Detect which cell encompasses the target text, then output its [X, Y] center coordinate. 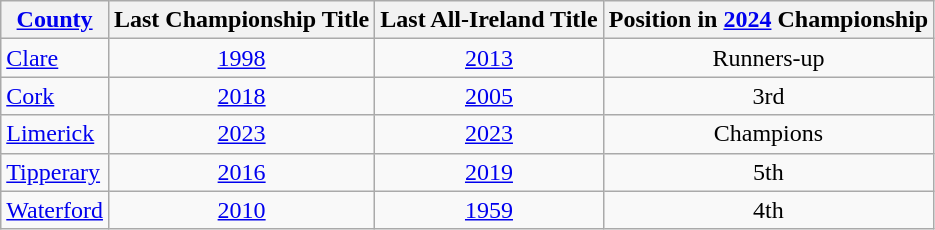
Runners-up [768, 58]
Last Championship Title [241, 20]
5th [768, 172]
2013 [489, 58]
Limerick [55, 134]
1959 [489, 210]
Waterford [55, 210]
3rd [768, 96]
2019 [489, 172]
2005 [489, 96]
Cork [55, 96]
2016 [241, 172]
2010 [241, 210]
Position in 2024 Championship [768, 20]
Champions [768, 134]
2018 [241, 96]
Tipperary [55, 172]
Clare [55, 58]
4th [768, 210]
County [55, 20]
1998 [241, 58]
Last All-Ireland Title [489, 20]
